Extract the (x, y) coordinate from the center of the cell holding the provided text.  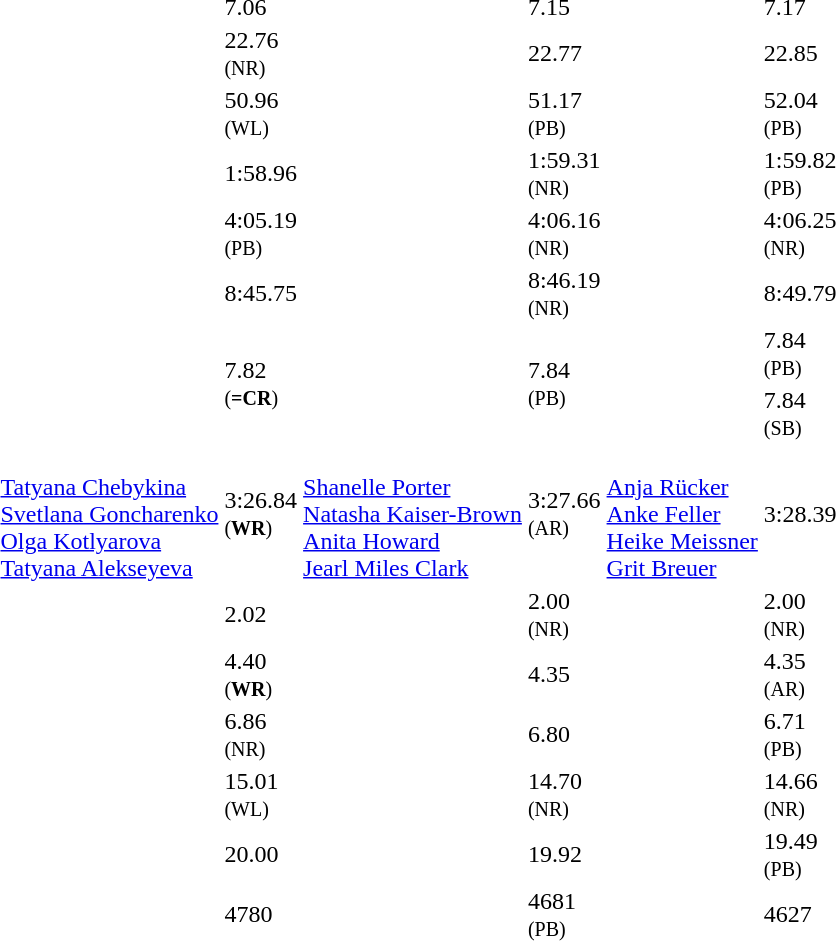
15.01(WL) (261, 794)
6.80 (564, 734)
20.00 (261, 854)
7.82(=CR) (261, 384)
Shanelle PorterNatasha Kaiser-BrownAnita HowardJearl Miles Clark (413, 514)
22.76(NR) (261, 54)
4.40(WR) (261, 674)
22.77 (564, 54)
4.35 (564, 674)
50.96(WL) (261, 114)
8:45.75 (261, 294)
1:58.96 (261, 174)
14.70(NR) (564, 794)
6.86(NR) (261, 734)
3:26.84(WR) (261, 514)
Anja RückerAnke FellerHeike MeissnerGrit Breuer (682, 514)
19.92 (564, 854)
1:59.31(NR) (564, 174)
8:46.19(NR) (564, 294)
2.00(NR) (564, 614)
51.17(PB) (564, 114)
3:27.66(AR) (564, 514)
4:05.19(PB) (261, 234)
4:06.16(NR) (564, 234)
2.02 (261, 614)
7.84(PB) (564, 384)
